Output the (x, y) coordinate of the center of the cell containing the given text.  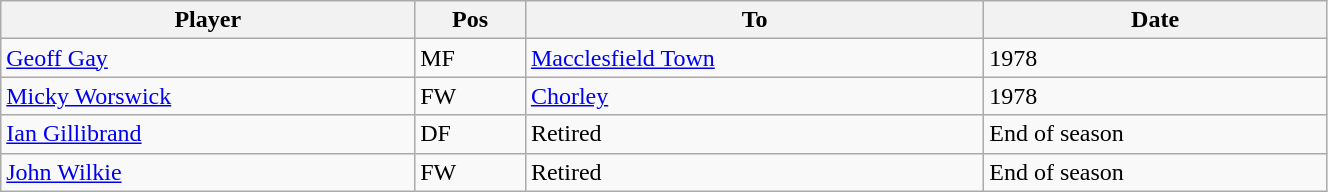
To (754, 20)
DF (470, 134)
Macclesfield Town (754, 58)
Chorley (754, 96)
Player (208, 20)
Date (1156, 20)
Pos (470, 20)
John Wilkie (208, 172)
Ian Gillibrand (208, 134)
Micky Worswick (208, 96)
MF (470, 58)
Geoff Gay (208, 58)
